Output the (X, Y) coordinate of the center of the cell containing the given text.  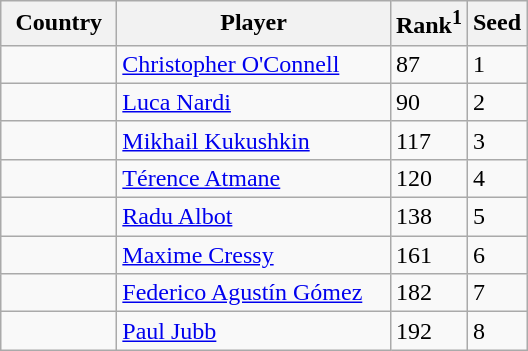
2 (496, 102)
161 (428, 255)
Paul Jubb (254, 331)
120 (428, 178)
87 (428, 64)
Mikhail Kukushkin (254, 140)
Christopher O'Connell (254, 64)
3 (496, 140)
Seed (496, 24)
117 (428, 140)
Federico Agustín Gómez (254, 293)
182 (428, 293)
Player (254, 24)
1 (496, 64)
8 (496, 331)
Térence Atmane (254, 178)
4 (496, 178)
90 (428, 102)
Rank1 (428, 24)
6 (496, 255)
7 (496, 293)
192 (428, 331)
Country (59, 24)
5 (496, 217)
Luca Nardi (254, 102)
Radu Albot (254, 217)
Maxime Cressy (254, 255)
138 (428, 217)
